For the text-containing cell, return its midpoint in [x, y] coordinate format. 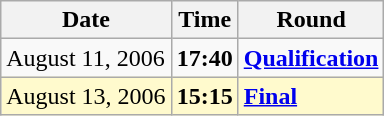
Qualification [311, 58]
Final [311, 96]
Date [86, 20]
17:40 [204, 58]
Time [204, 20]
Round [311, 20]
August 11, 2006 [86, 58]
August 13, 2006 [86, 96]
15:15 [204, 96]
